Locate the cell with the specified text and output its (x, y) center coordinate. 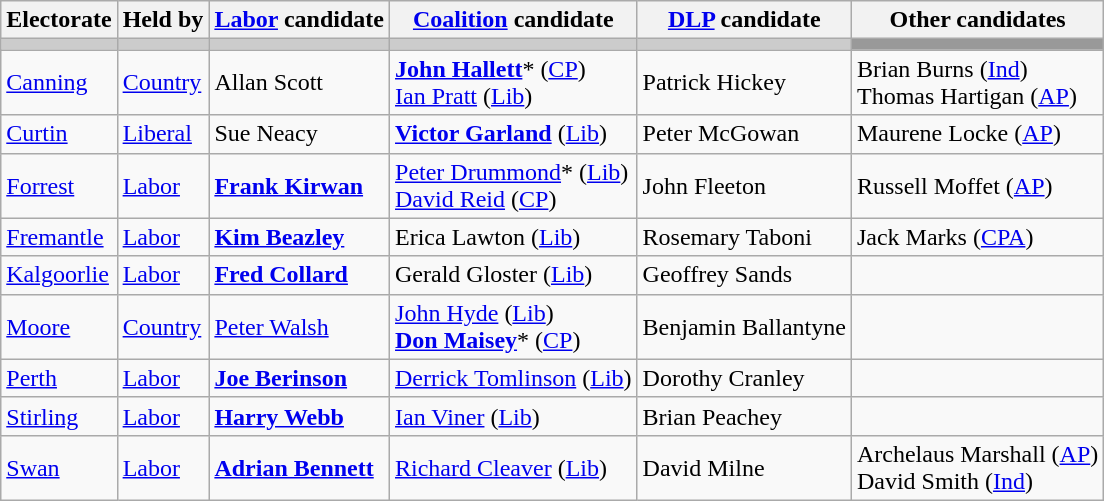
Russell Moffet (AP) (977, 186)
Ian Viner (Lib) (514, 416)
John Hallett* (CP)Ian Pratt (Lib) (514, 82)
Dorothy Cranley (744, 378)
Peter Drummond* (Lib)David Reid (CP) (514, 186)
Geoffrey Sands (744, 275)
DLP candidate (744, 20)
Brian Burns (Ind)Thomas Hartigan (AP) (977, 82)
Other candidates (977, 20)
Archelaus Marshall (AP)David Smith (Ind) (977, 468)
Stirling (59, 416)
Patrick Hickey (744, 82)
Harry Webb (300, 416)
Derrick Tomlinson (Lib) (514, 378)
David Milne (744, 468)
Moore (59, 326)
Electorate (59, 20)
Liberal (163, 134)
John Hyde (Lib)Don Maisey* (CP) (514, 326)
Fremantle (59, 237)
Perth (59, 378)
John Fleeton (744, 186)
Frank Kirwan (300, 186)
Forrest (59, 186)
Allan Scott (300, 82)
Sue Neacy (300, 134)
Held by (163, 20)
Adrian Bennett (300, 468)
Rosemary Taboni (744, 237)
Joe Berinson (300, 378)
Brian Peachey (744, 416)
Kim Beazley (300, 237)
Richard Cleaver (Lib) (514, 468)
Maurene Locke (AP) (977, 134)
Coalition candidate (514, 20)
Labor candidate (300, 20)
Peter McGowan (744, 134)
Jack Marks (CPA) (977, 237)
Peter Walsh (300, 326)
Victor Garland (Lib) (514, 134)
Benjamin Ballantyne (744, 326)
Gerald Gloster (Lib) (514, 275)
Erica Lawton (Lib) (514, 237)
Swan (59, 468)
Canning (59, 82)
Fred Collard (300, 275)
Curtin (59, 134)
Kalgoorlie (59, 275)
